From the cell containing the given text, extract its center point as [X, Y] coordinate. 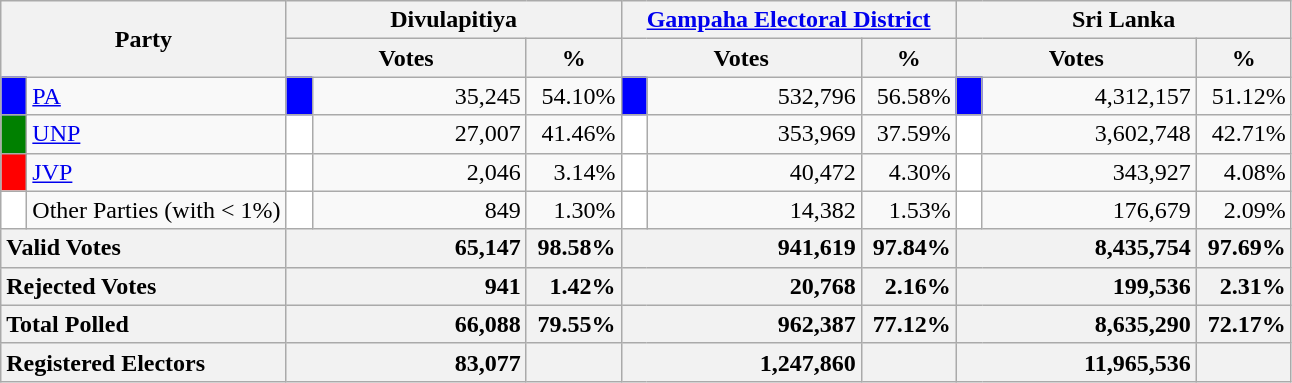
4.08% [1244, 172]
37.59% [908, 134]
JVP [156, 172]
Other Parties (with < 1%) [156, 210]
849 [419, 210]
941,619 [741, 248]
Divulapitiya [454, 20]
4.30% [908, 172]
1,247,860 [741, 362]
3.14% [574, 172]
20,768 [741, 286]
4,312,157 [1089, 96]
27,007 [419, 134]
2.31% [1244, 286]
962,387 [741, 324]
8,635,290 [1076, 324]
97.69% [1244, 248]
Registered Electors [144, 362]
176,679 [1089, 210]
UNP [156, 134]
56.58% [908, 96]
Gampaha Electoral District [788, 20]
72.17% [1244, 324]
83,077 [406, 362]
Party [144, 39]
97.84% [908, 248]
8,435,754 [1076, 248]
1.53% [908, 210]
98.58% [574, 248]
11,965,536 [1076, 362]
1.30% [574, 210]
66,088 [406, 324]
532,796 [754, 96]
Rejected Votes [144, 286]
54.10% [574, 96]
3,602,748 [1089, 134]
PA [156, 96]
51.12% [1244, 96]
941 [406, 286]
1.42% [574, 286]
Valid Votes [144, 248]
Sri Lanka [1124, 20]
2,046 [419, 172]
14,382 [754, 210]
2.09% [1244, 210]
199,536 [1076, 286]
353,969 [754, 134]
65,147 [406, 248]
40,472 [754, 172]
35,245 [419, 96]
42.71% [1244, 134]
Total Polled [144, 324]
79.55% [574, 324]
77.12% [908, 324]
343,927 [1089, 172]
41.46% [574, 134]
2.16% [908, 286]
